Determine the [x, y] coordinate at the center of the cell enclosing the given text.  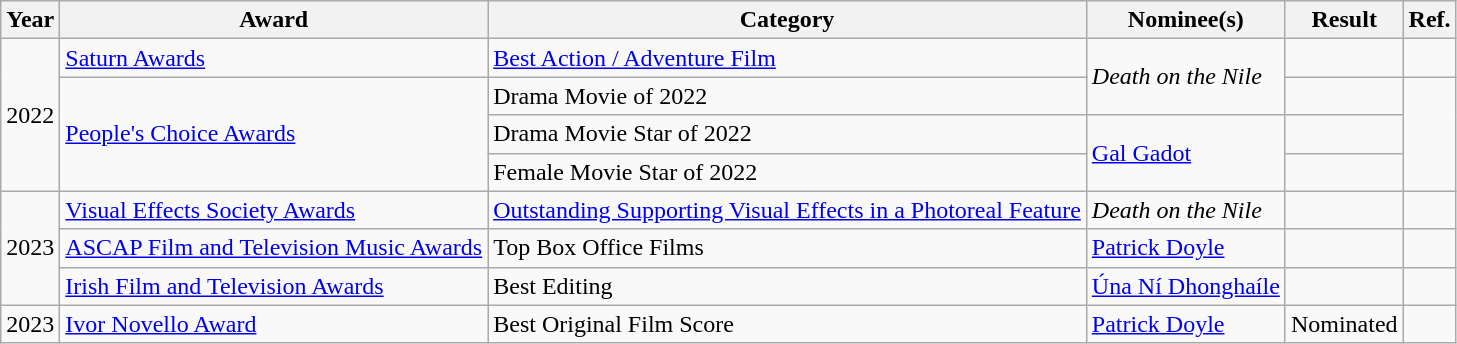
Saturn Awards [274, 58]
Best Editing [788, 286]
Gal Gadot [1186, 153]
Best Action / Adventure Film [788, 58]
2022 [30, 115]
Drama Movie Star of 2022 [788, 134]
People's Choice Awards [274, 134]
Female Movie Star of 2022 [788, 172]
Category [788, 20]
Irish Film and Television Awards [274, 286]
Nominated [1344, 324]
Best Original Film Score [788, 324]
Drama Movie of 2022 [788, 96]
Award [274, 20]
Úna Ní Dhonghaíle [1186, 286]
Result [1344, 20]
Visual Effects Society Awards [274, 210]
Outstanding Supporting Visual Effects in a Photoreal Feature [788, 210]
Top Box Office Films [788, 248]
ASCAP Film and Television Music Awards [274, 248]
Nominee(s) [1186, 20]
Ivor Novello Award [274, 324]
Year [30, 20]
Ref. [1430, 20]
